Find where the given text appears and provide that cell's center as (X, Y) coordinate. 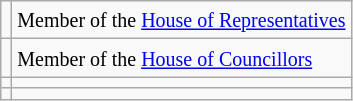
Member of the House of Representatives (182, 20)
Member of the House of Councillors (182, 58)
